Determine the [x, y] coordinate at the center of the cell enclosing the given text.  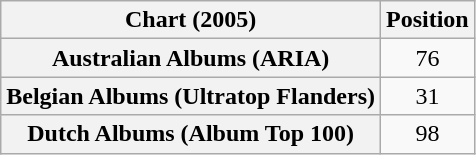
31 [428, 96]
Belgian Albums (Ultratop Flanders) [191, 96]
76 [428, 58]
Position [428, 20]
Australian Albums (ARIA) [191, 58]
Dutch Albums (Album Top 100) [191, 134]
Chart (2005) [191, 20]
98 [428, 134]
